Determine the [x, y] coordinate at the center of the cell enclosing the given text.  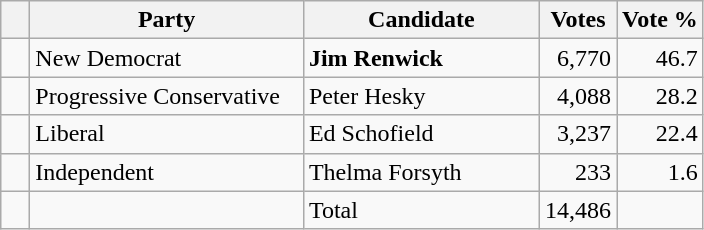
3,237 [578, 134]
Independent [167, 172]
Thelma Forsyth [421, 172]
Ed Schofield [421, 134]
Candidate [421, 20]
1.6 [660, 172]
22.4 [660, 134]
Vote % [660, 20]
4,088 [578, 96]
14,486 [578, 210]
Votes [578, 20]
New Democrat [167, 58]
46.7 [660, 58]
6,770 [578, 58]
28.2 [660, 96]
Total [421, 210]
Progressive Conservative [167, 96]
Liberal [167, 134]
Party [167, 20]
233 [578, 172]
Peter Hesky [421, 96]
Jim Renwick [421, 58]
